Return the (x, y) coordinate for the center point of the cell that contains the specified text.  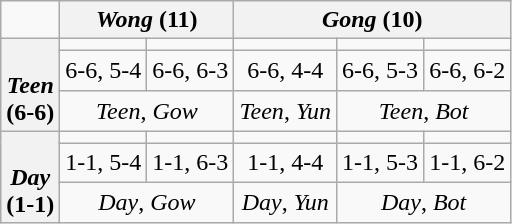
Teen, Gow (147, 111)
1-1, 6-2 (468, 163)
1-1, 5-4 (104, 163)
6-6, 6-2 (468, 70)
1-1, 4-4 (286, 163)
Teen, Bot (424, 111)
Day, Gow (147, 203)
6-6, 5-3 (380, 70)
1-1, 5-3 (380, 163)
Gong (10) (372, 20)
6-6, 4-4 (286, 70)
6-6, 6-3 (190, 70)
Teen(6-6) (30, 85)
1-1, 6-3 (190, 163)
Day, Bot (424, 203)
6-6, 5-4 (104, 70)
Day(1-1) (30, 177)
Teen, Yun (286, 111)
Day, Yun (286, 203)
Wong (11) (147, 20)
